Extract the [X, Y] coordinate from the center of the cell holding the provided text.  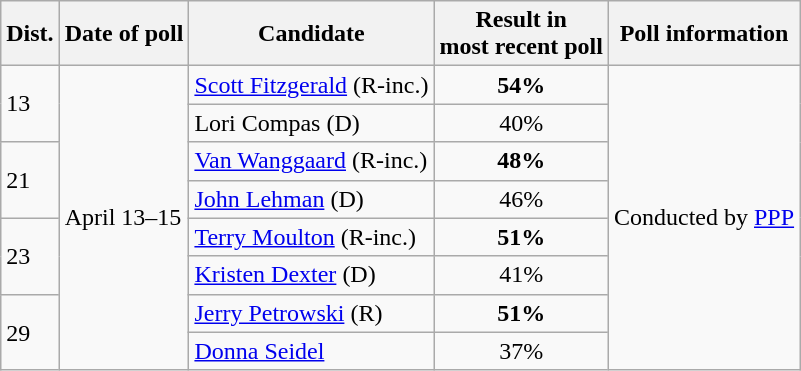
Conducted by PPP [704, 218]
13 [30, 104]
Terry Moulton (R-inc.) [312, 237]
John Lehman (D) [312, 199]
37% [522, 351]
40% [522, 123]
23 [30, 256]
Kristen Dexter (D) [312, 275]
29 [30, 332]
Candidate [312, 34]
Result inmost recent poll [522, 34]
54% [522, 85]
48% [522, 161]
Donna Seidel [312, 351]
Dist. [30, 34]
Lori Compas (D) [312, 123]
Van Wanggaard (R-inc.) [312, 161]
Scott Fitzgerald (R-inc.) [312, 85]
Poll information [704, 34]
41% [522, 275]
46% [522, 199]
Jerry Petrowski (R) [312, 313]
Date of poll [124, 34]
21 [30, 180]
April 13–15 [124, 218]
